Return the [X, Y] coordinate for the center point of the cell that contains the specified text.  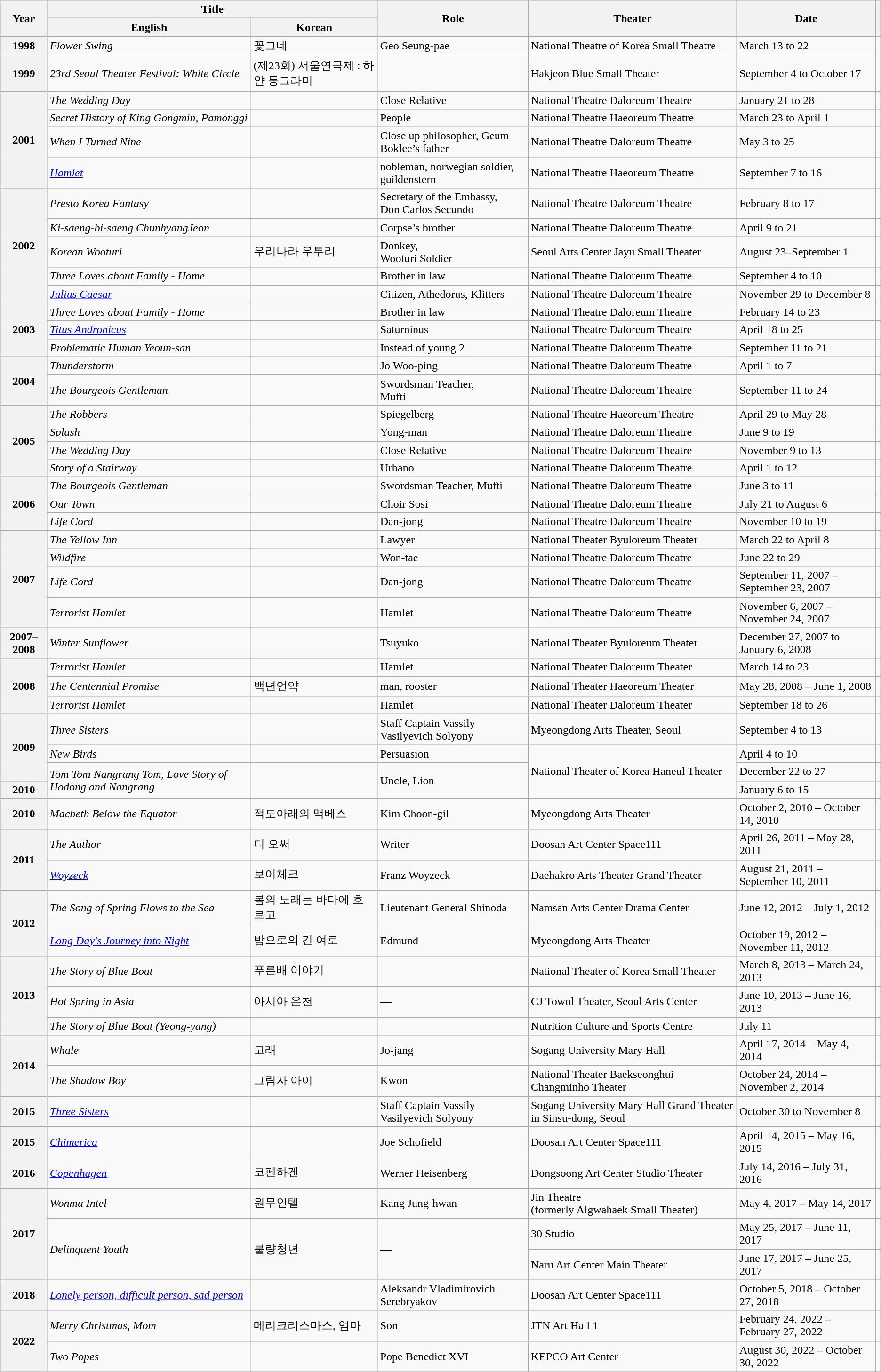
April 4 to 10 [806, 754]
Macbeth Below the Equator [149, 814]
October 30 to November 8 [806, 1111]
Swordsman Teacher,Mufti [453, 390]
When I Turned Nine [149, 142]
봄의 노래는 바다에 흐르고 [314, 908]
April 26, 2011 – May 28, 2011 [806, 844]
April 17, 2014 – May 4, 2014 [806, 1050]
August 30, 2022 – October 30, 2022 [806, 1356]
Theater [633, 18]
Saturninus [453, 330]
Thunderstorm [149, 366]
Corpse’s brother [453, 228]
Lieutenant General Shinoda [453, 908]
April 1 to 12 [806, 468]
July 14, 2016 – July 31, 2016 [806, 1173]
Winter Sunflower [149, 643]
New Birds [149, 754]
October 2, 2010 – October 14, 2010 [806, 814]
Tsuyuko [453, 643]
January 6 to 15 [806, 790]
2007 [24, 579]
2008 [24, 686]
푸른배 이야기 [314, 971]
Son [453, 1326]
Kim Choon-gil [453, 814]
English [149, 27]
2018 [24, 1295]
CJ Towol Theater, Seoul Arts Center [633, 1001]
February 24, 2022 – February 27, 2022 [806, 1326]
30 Studio [633, 1234]
February 14 to 23 [806, 312]
Tom Tom Nangrang Tom, Love Story of Hodong and Nangrang [149, 781]
April 1 to 7 [806, 366]
백년언약 [314, 686]
Urbano [453, 468]
Naru Art Center Main Theater [633, 1265]
Kwon [453, 1081]
Story of a Stairway [149, 468]
Spiegelberg [453, 414]
우리나라 우투리 [314, 252]
Woyzeck [149, 875]
Franz Woyzeck [453, 875]
Julius Caesar [149, 294]
The Story of Blue Boat [149, 971]
Role [453, 18]
Yong-man [453, 432]
March 23 to April 1 [806, 118]
불량청년 [314, 1249]
Long Day's Journey into Night [149, 940]
Date [806, 18]
Lawyer [453, 540]
JTN Art Hall 1 [633, 1326]
June 12, 2012 – July 1, 2012 [806, 908]
Instead of young 2 [453, 348]
Delinquent Youth [149, 1249]
October 19, 2012 – November 11, 2012 [806, 940]
Choir Sosi [453, 504]
2005 [24, 441]
Daehakro Arts Theater Grand Theater [633, 875]
2022 [24, 1341]
Chimerica [149, 1142]
Donkey,Wooturi Soldier [453, 252]
2002 [24, 246]
Merry Christmas, Mom [149, 1326]
Namsan Arts Center Drama Center [633, 908]
Myeongdong Arts Theater, Seoul [633, 729]
Persuasion [453, 754]
June 9 to 19 [806, 432]
The Song of Spring Flows to the Sea [149, 908]
October 5, 2018 – October 27, 2018 [806, 1295]
Joe Schofield [453, 1142]
메리크리스마스, 엄마 [314, 1326]
April 9 to 21 [806, 228]
Geo Seung-pae [453, 46]
Jin Theatre(formerly Algwahaek Small Theater) [633, 1204]
November 29 to December 8 [806, 294]
September 11, 2007 – September 23, 2007 [806, 582]
Seoul Arts Center Jayu Small Theater [633, 252]
The Story of Blue Boat (Yeong-yang) [149, 1026]
July 11 [806, 1026]
November 9 to 13 [806, 450]
Secretary of the Embassy,Don Carlos Secundo [453, 203]
March 8, 2013 – March 24, 2013 [806, 971]
October 24, 2014 – November 2, 2014 [806, 1081]
Lonely person, difficult person, sad person [149, 1295]
Pope Benedict XVI [453, 1356]
Citizen, Athedorus, Klitters [453, 294]
2004 [24, 381]
Sogang University Mary Hall Grand Theater in Sinsu-dong, Seoul [633, 1111]
June 22 to 29 [806, 558]
August 23–September 1 [806, 252]
원무인텔 [314, 1204]
Hakjeon Blue Small Theater [633, 73]
Presto Korea Fantasy [149, 203]
Nutrition Culture and Sports Centre [633, 1026]
Close up philosopher, Geum Boklee’s father [453, 142]
April 18 to 25 [806, 330]
KEPCO Art Center [633, 1356]
National Theater of Korea Small Theater [633, 971]
고래 [314, 1050]
1998 [24, 46]
Kang Jung-hwan [453, 1204]
Titus Andronicus [149, 330]
Edmund [453, 940]
People [453, 118]
Korean Wooturi [149, 252]
Two Popes [149, 1356]
Title [212, 9]
November 6, 2007 – November 24, 2007 [806, 613]
Wonmu Intel [149, 1204]
Flower Swing [149, 46]
Sogang University Mary Hall [633, 1050]
April 14, 2015 – May 16, 2015 [806, 1142]
Won-tae [453, 558]
September 11 to 21 [806, 348]
Whale [149, 1050]
2011 [24, 860]
National Theater of Korea Haneul Theater [633, 772]
Swordsman Teacher, Mufti [453, 486]
1999 [24, 73]
2013 [24, 995]
September 4 to October 17 [806, 73]
June 17, 2017 – June 25, 2017 [806, 1265]
August 21, 2011 – September 10, 2011 [806, 875]
Our Town [149, 504]
man, rooster [453, 686]
September 7 to 16 [806, 173]
Hot Spring in Asia [149, 1001]
디 오써 [314, 844]
2009 [24, 747]
Copenhagen [149, 1173]
July 21 to August 6 [806, 504]
밤으로의 긴 여로 [314, 940]
Jo Woo-ping [453, 366]
May 25, 2017 – June 11, 2017 [806, 1234]
코펜하겐 [314, 1173]
Jo-jang [453, 1050]
June 3 to 11 [806, 486]
2003 [24, 330]
Writer [453, 844]
2012 [24, 923]
February 8 to 17 [806, 203]
May 4, 2017 – May 14, 2017 [806, 1204]
Splash [149, 432]
The Shadow Boy [149, 1081]
2007–2008 [24, 643]
December 22 to 27 [806, 772]
September 11 to 24 [806, 390]
Aleksandr Vladimirovich Serebryakov [453, 1295]
그림자 아이 [314, 1081]
꽃그네 [314, 46]
Wildfire [149, 558]
2014 [24, 1066]
March 22 to April 8 [806, 540]
Uncle, Lion [453, 781]
May 28, 2008 – June 1, 2008 [806, 686]
아시아 온천 [314, 1001]
2001 [24, 140]
National Theater Haeoreum Theater [633, 686]
Problematic Human Yeoun-san [149, 348]
2017 [24, 1234]
Secret History of King Gongmin, Pamonggi [149, 118]
Year [24, 18]
The Robbers [149, 414]
2016 [24, 1173]
National Theatre of Korea Small Theatre [633, 46]
Korean [314, 27]
23rd Seoul Theater Festival: White Circle [149, 73]
(제23회) 서울연극제 : 하얀 동그라미 [314, 73]
The Author [149, 844]
January 21 to 28 [806, 100]
The Yellow Inn [149, 540]
Dongsoong Art Center Studio Theater [633, 1173]
적도아래의 맥베스 [314, 814]
June 10, 2013 – June 16, 2013 [806, 1001]
September 4 to 13 [806, 729]
The Centennial Promise [149, 686]
보이체크 [314, 875]
National Theater Baekseonghui Changminho Theater [633, 1081]
May 3 to 25 [806, 142]
November 10 to 19 [806, 522]
March 14 to 23 [806, 667]
March 13 to 22 [806, 46]
Werner Heisenberg [453, 1173]
April 29 to May 28 [806, 414]
September 4 to 10 [806, 276]
nobleman, norwegian soldier, guildenstern [453, 173]
September 18 to 26 [806, 705]
2006 [24, 504]
December 27, 2007 to January 6, 2008 [806, 643]
Ki-saeng-bi-saeng ChunhyangJeon [149, 228]
